Search for the cell housing the specified text and yield its [X, Y] center coordinate. 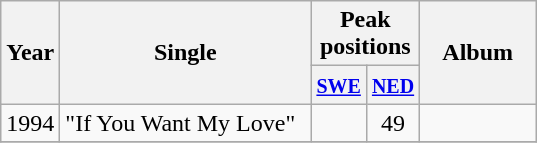
"If You Want My Love" [186, 123]
49 [392, 123]
Album [478, 52]
SWE [339, 85]
Year [30, 52]
Single [186, 52]
1994 [30, 123]
Peak positions [366, 34]
NED [392, 85]
